Determine the (x, y) coordinate at the center of the cell enclosing the given text.  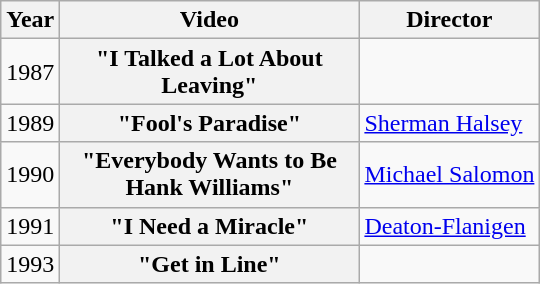
"Everybody Wants to Be Hank Williams" (210, 174)
"I Talked a Lot About Leaving" (210, 72)
1989 (30, 123)
Michael Salomon (450, 174)
"I Need a Miracle" (210, 226)
"Get in Line" (210, 264)
"Fool's Paradise" (210, 123)
Video (210, 20)
1993 (30, 264)
1990 (30, 174)
1991 (30, 226)
Director (450, 20)
Year (30, 20)
1987 (30, 72)
Deaton-Flanigen (450, 226)
Sherman Halsey (450, 123)
